Return (X, Y) of the center of cell containing provided text 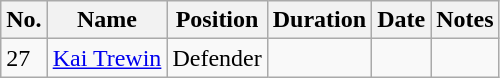
No. (24, 20)
27 (24, 58)
Position (217, 20)
Kai Trewin (107, 58)
Date (402, 20)
Defender (217, 58)
Name (107, 20)
Duration (319, 20)
Notes (465, 20)
